Output the (X, Y) coordinate of the center of the cell containing the given text.  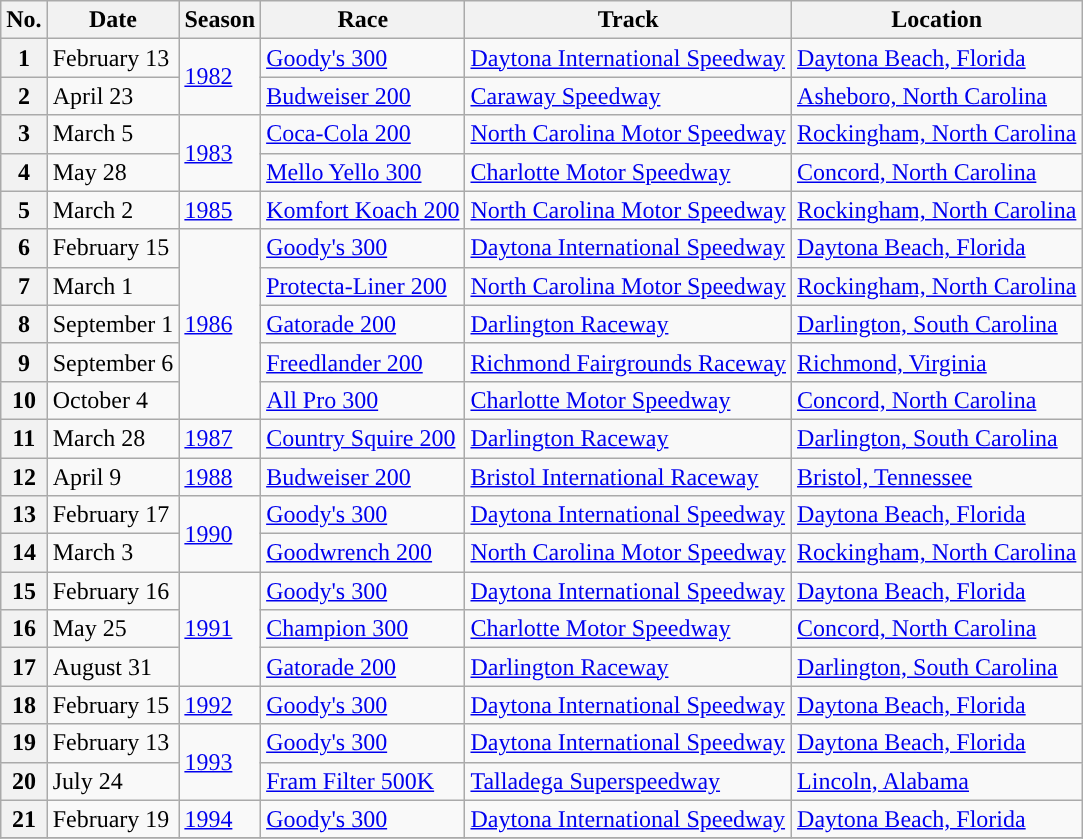
15 (24, 591)
Freedlander 200 (363, 362)
August 31 (113, 667)
Date (113, 20)
Race (363, 20)
20 (24, 781)
1 (24, 58)
March 28 (113, 438)
February 17 (113, 515)
May 25 (113, 629)
Komfort Koach 200 (363, 210)
February 19 (113, 819)
13 (24, 515)
Location (937, 20)
September 6 (113, 362)
14 (24, 553)
6 (24, 248)
9 (24, 362)
April 9 (113, 477)
1993 (220, 762)
March 3 (113, 553)
1985 (220, 210)
Coca-Cola 200 (363, 134)
Goodwrench 200 (363, 553)
1990 (220, 534)
Richmond Fairgrounds Raceway (628, 362)
July 24 (113, 781)
September 1 (113, 324)
October 4 (113, 400)
1987 (220, 438)
March 1 (113, 286)
Lincoln, Alabama (937, 781)
4 (24, 172)
17 (24, 667)
18 (24, 705)
Track (628, 20)
1991 (220, 629)
19 (24, 743)
May 28 (113, 172)
2 (24, 96)
Mello Yello 300 (363, 172)
No. (24, 20)
February 16 (113, 591)
5 (24, 210)
Bristol, Tennessee (937, 477)
1988 (220, 477)
16 (24, 629)
Asheboro, North Carolina (937, 96)
1983 (220, 153)
7 (24, 286)
8 (24, 324)
Country Squire 200 (363, 438)
All Pro 300 (363, 400)
Caraway Speedway (628, 96)
1992 (220, 705)
Champion 300 (363, 629)
Richmond, Virginia (937, 362)
3 (24, 134)
10 (24, 400)
21 (24, 819)
Talladega Superspeedway (628, 781)
11 (24, 438)
March 5 (113, 134)
Bristol International Raceway (628, 477)
Season (220, 20)
1986 (220, 324)
12 (24, 477)
Fram Filter 500K (363, 781)
March 2 (113, 210)
Protecta-Liner 200 (363, 286)
1994 (220, 819)
1982 (220, 77)
April 23 (113, 96)
